Identify which cell holds the provided text, then report its [X, Y] central coordinate. 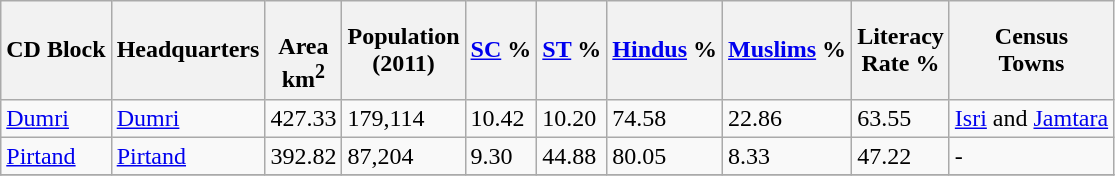
44.88 [572, 156]
179,114 [404, 118]
74.58 [665, 118]
Muslims % [788, 50]
Hindus % [665, 50]
ST % [572, 50]
10.20 [572, 118]
CensusTowns [1031, 50]
8.33 [788, 156]
9.30 [501, 156]
Population(2011) [404, 50]
Isri and Jamtara [1031, 118]
CD Block [56, 50]
47.22 [901, 156]
10.42 [501, 118]
- [1031, 156]
63.55 [901, 118]
Literacy Rate % [901, 50]
SC % [501, 50]
Areakm2 [304, 50]
80.05 [665, 156]
Headquarters [188, 50]
22.86 [788, 118]
427.33 [304, 118]
392.82 [304, 156]
87,204 [404, 156]
